Capture the cell that displays the provided text and extract its [X, Y] central coordinate. 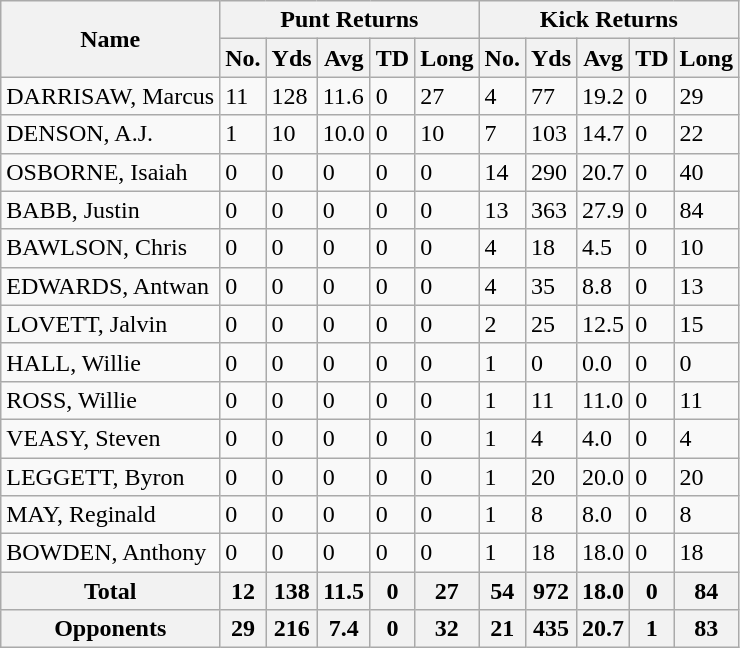
35 [550, 286]
8.8 [604, 286]
VEASY, Steven [110, 438]
4.0 [604, 438]
LOVETT, Jalvin [110, 324]
LEGGETT, Byron [110, 477]
128 [292, 96]
20.0 [604, 477]
10.0 [344, 134]
25 [550, 324]
EDWARDS, Antwan [110, 286]
363 [550, 210]
103 [550, 134]
OSBORNE, Isaiah [110, 172]
15 [706, 324]
HALL, Willie [110, 362]
11.0 [604, 400]
2 [502, 324]
14.7 [604, 134]
138 [292, 591]
Name [110, 39]
19.2 [604, 96]
290 [550, 172]
22 [706, 134]
12.5 [604, 324]
MAY, Reginald [110, 515]
12 [243, 591]
0.0 [604, 362]
BABB, Justin [110, 210]
14 [502, 172]
BOWDEN, Anthony [110, 553]
27.9 [604, 210]
Punt Returns [350, 20]
83 [706, 629]
8.0 [604, 515]
DENSON, A.J. [110, 134]
Opponents [110, 629]
216 [292, 629]
11.6 [344, 96]
Total [110, 591]
54 [502, 591]
DARRISAW, Marcus [110, 96]
ROSS, Willie [110, 400]
40 [706, 172]
4.5 [604, 248]
7.4 [344, 629]
77 [550, 96]
972 [550, 591]
32 [447, 629]
7 [502, 134]
21 [502, 629]
Kick Returns [608, 20]
11.5 [344, 591]
435 [550, 629]
BAWLSON, Chris [110, 248]
